Find where the given text appears and provide that cell's center as (X, Y) coordinate. 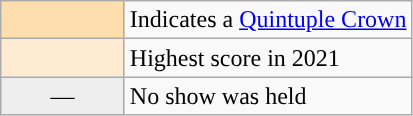
No show was held (268, 96)
Indicates a Quintuple Crown (268, 20)
— (63, 96)
Highest score in 2021 (268, 58)
